Output the [x, y] coordinate of the center of the cell containing the given text.  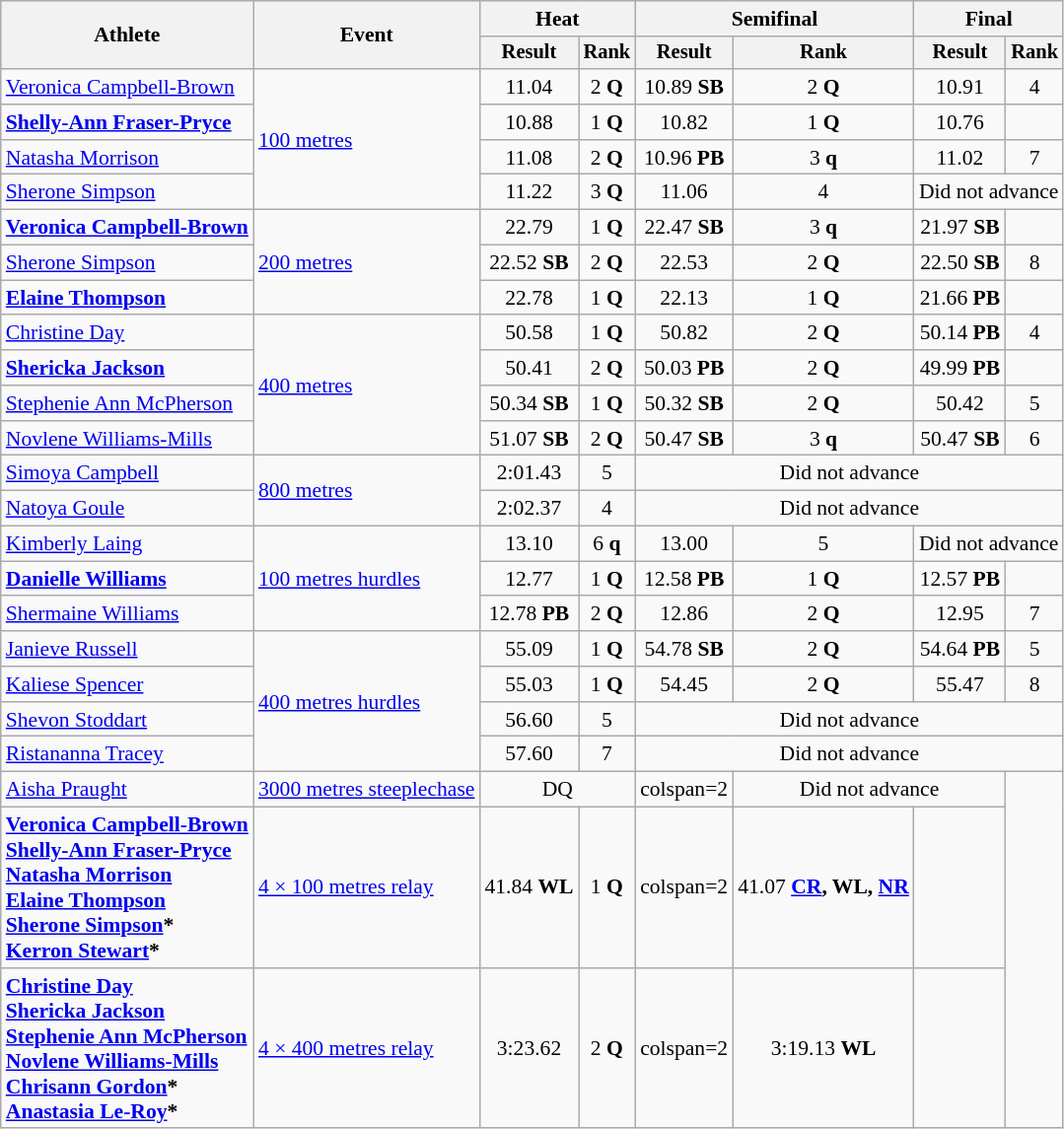
21.97 SB [960, 228]
Athlete [127, 35]
56.60 [529, 720]
10.89 SB [684, 87]
54.78 SB [684, 649]
Kimberly Laing [127, 544]
10.91 [960, 87]
400 metres hurdles [367, 701]
12.57 PB [960, 579]
11.02 [960, 158]
3000 metres steeplechase [367, 790]
4 × 100 metres relay [367, 887]
10.88 [529, 122]
50.82 [684, 333]
12.58 PB [684, 579]
Christine DayShericka JacksonStephenie Ann McPhersonNovlene Williams-MillsChrisann Gordon*Anastasia Le-Roy* [127, 1049]
Natasha Morrison [127, 158]
Simoya Campbell [127, 473]
21.66 PB [960, 298]
10.76 [960, 122]
22.52 SB [529, 263]
55.03 [529, 684]
100 metres [367, 139]
200 metres [367, 262]
55.09 [529, 649]
50.41 [529, 368]
Ristananna Tracey [127, 754]
Christine Day [127, 333]
2:02.37 [529, 509]
54.45 [684, 684]
22.47 SB [684, 228]
3:23.62 [529, 1049]
22.53 [684, 263]
Veronica Campbell-BrownShelly-Ann Fraser-PryceNatasha MorrisonElaine ThompsonSherone Simpson*Kerron Stewart* [127, 887]
22.13 [684, 298]
Heat [557, 19]
Aisha Praught [127, 790]
41.07 CR, WL, NR [823, 887]
DQ [557, 790]
12.86 [684, 614]
51.07 SB [529, 439]
Stephenie Ann McPherson [127, 403]
100 metres hurdles [367, 580]
Shermaine Williams [127, 614]
400 metres [367, 386]
49.99 PB [960, 368]
Shericka Jackson [127, 368]
Kaliese Spencer [127, 684]
Danielle Williams [127, 579]
50.03 PB [684, 368]
22.79 [529, 228]
Janieve Russell [127, 649]
12.95 [960, 614]
10.82 [684, 122]
11.08 [529, 158]
Shelly-Ann Fraser-Pryce [127, 122]
12.78 PB [529, 614]
Elaine Thompson [127, 298]
3:19.13 WL [823, 1049]
Natoya Goule [127, 509]
Semifinal [775, 19]
10.96 PB [684, 158]
Event [367, 35]
Shevon Stoddart [127, 720]
Novlene Williams-Mills [127, 439]
800 metres [367, 491]
Final [989, 19]
4 × 400 metres relay [367, 1049]
55.47 [960, 684]
11.22 [529, 192]
13.00 [684, 544]
22.50 SB [960, 263]
50.32 SB [684, 403]
3 Q [607, 192]
13.10 [529, 544]
41.84 WL [529, 887]
12.77 [529, 579]
11.04 [529, 87]
50.14 PB [960, 333]
50.42 [960, 403]
22.78 [529, 298]
6 [1034, 439]
2:01.43 [529, 473]
50.58 [529, 333]
11.06 [684, 192]
54.64 PB [960, 649]
6 q [607, 544]
50.34 SB [529, 403]
57.60 [529, 754]
